Locate the cell with the specified text and output its (X, Y) center coordinate. 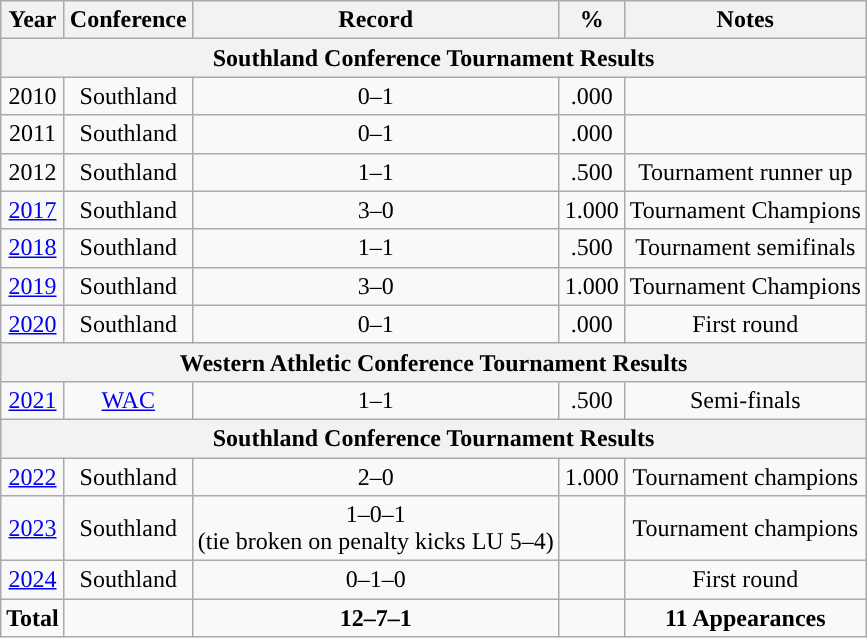
Conference (128, 20)
0–1–0 (376, 580)
Record (376, 20)
Total (33, 618)
WAC (128, 400)
2023 (33, 528)
2011 (33, 134)
12–7–1 (376, 618)
% (592, 20)
2017 (33, 210)
2012 (33, 172)
Semi-finals (745, 400)
11 Appearances (745, 618)
2019 (33, 286)
Western Athletic Conference Tournament Results (434, 362)
2020 (33, 324)
Year (33, 20)
2024 (33, 580)
Tournament semifinals (745, 248)
1–0–1(tie broken on penalty kicks LU 5–4) (376, 528)
2022 (33, 477)
2–0 (376, 477)
2018 (33, 248)
Tournament runner up (745, 172)
2021 (33, 400)
2010 (33, 96)
Notes (745, 20)
